Provide the [X, Y] coordinate of the cell's center where the given text is located.  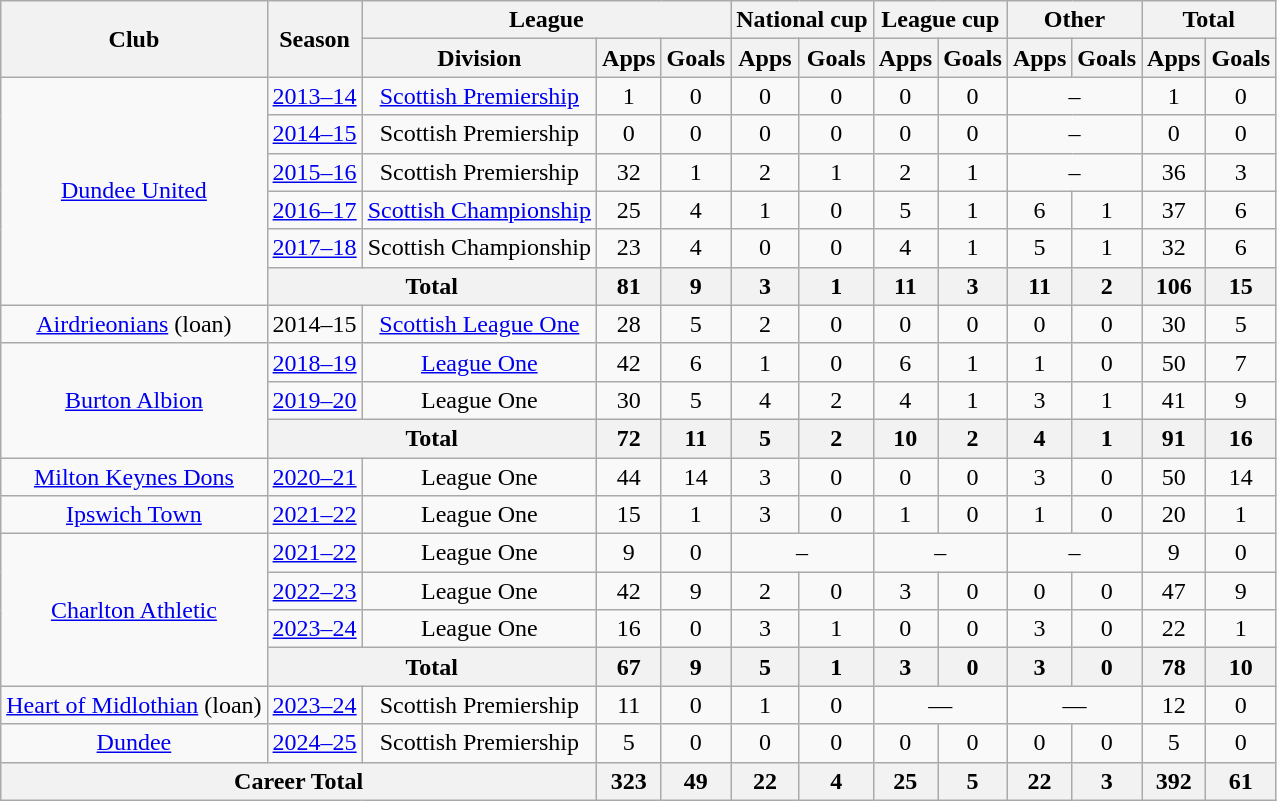
81 [629, 286]
Career Total [299, 781]
323 [629, 781]
41 [1174, 400]
2022–23 [314, 591]
91 [1174, 438]
67 [629, 667]
2019–20 [314, 400]
Dundee United [134, 191]
44 [629, 477]
72 [629, 438]
Club [134, 39]
37 [1174, 210]
Charlton Athletic [134, 610]
Dundee [134, 743]
2016–17 [314, 210]
392 [1174, 781]
Heart of Midlothian (loan) [134, 705]
36 [1174, 172]
20 [1174, 515]
7 [1241, 362]
Division [479, 58]
Airdrieonians (loan) [134, 324]
28 [629, 324]
23 [629, 248]
National cup [802, 20]
2024–25 [314, 743]
12 [1174, 705]
2018–19 [314, 362]
Other [1074, 20]
2013–14 [314, 96]
106 [1174, 286]
Milton Keynes Dons [134, 477]
78 [1174, 667]
61 [1241, 781]
47 [1174, 591]
Ipswich Town [134, 515]
League cup [940, 20]
Burton Albion [134, 400]
League [546, 20]
2017–18 [314, 248]
Scottish League One [479, 324]
49 [696, 781]
2015–16 [314, 172]
Season [314, 39]
2020–21 [314, 477]
